Locate the cell with the specified text and output its [x, y] center coordinate. 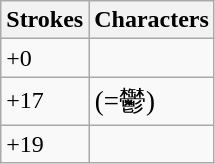
Characters [152, 20]
Strokes [45, 20]
+0 [45, 58]
+17 [45, 101]
+19 [45, 144]
(=鬱) [152, 101]
